Extract the (X, Y) coordinate from the center of the cell holding the provided text.  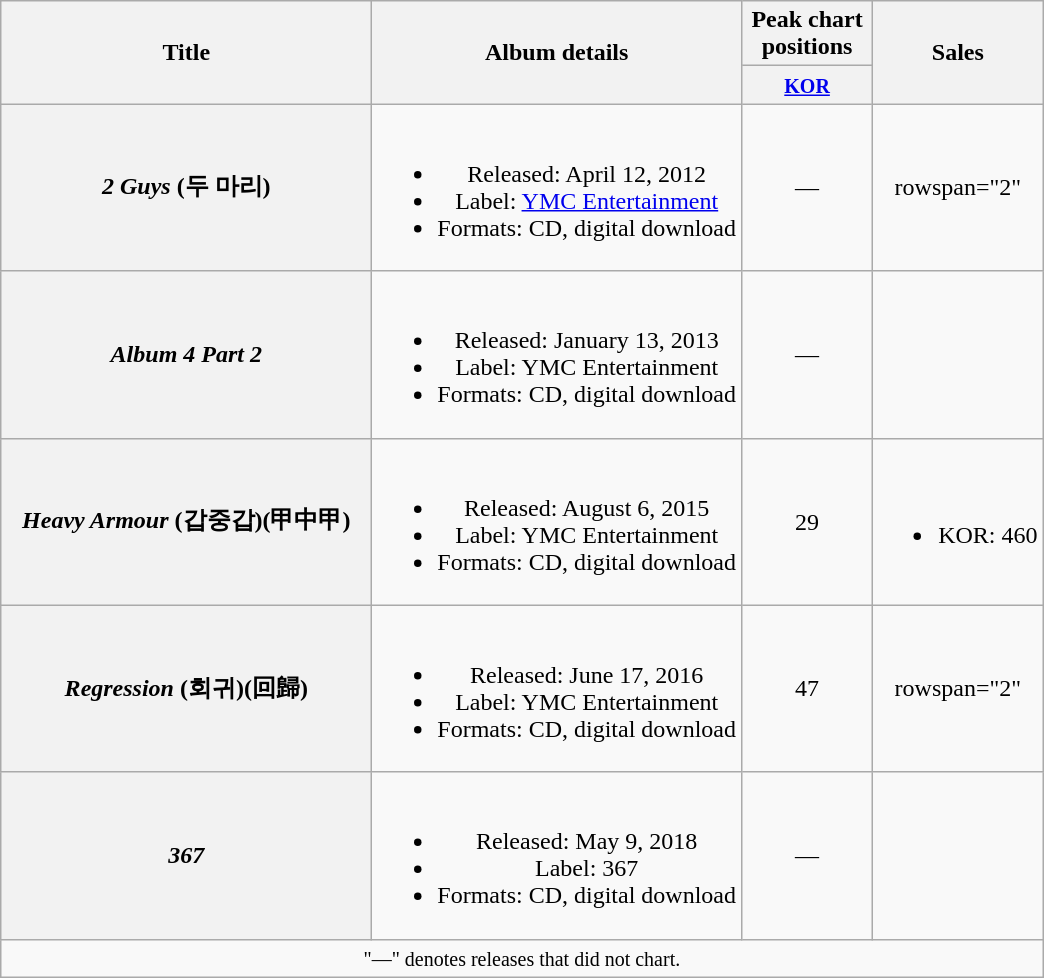
367 (186, 856)
Released: June 17, 2016Label: YMC EntertainmentFormats: CD, digital download (557, 688)
KOR: 460 (958, 522)
Heavy Armour (갑중갑)(甲中甲) (186, 522)
Sales (958, 52)
"—" denotes releases that did not chart. (522, 958)
Released: January 13, 2013Label: YMC EntertainmentFormats: CD, digital download (557, 354)
Peak chart positions (808, 34)
Regression (회귀)(回歸) (186, 688)
Album 4 Part 2 (186, 354)
Released: April 12, 2012Label: YMC EntertainmentFormats: CD, digital download (557, 188)
47 (808, 688)
29 (808, 522)
Title (186, 52)
Album details (557, 52)
2 Guys (두 마리) (186, 188)
Released: May 9, 2018Label: 367Formats: CD, digital download (557, 856)
Released: August 6, 2015Label: YMC EntertainmentFormats: CD, digital download (557, 522)
KOR (808, 85)
